Scan for the cell matching the given text and deliver its (x, y) coordinate at center. 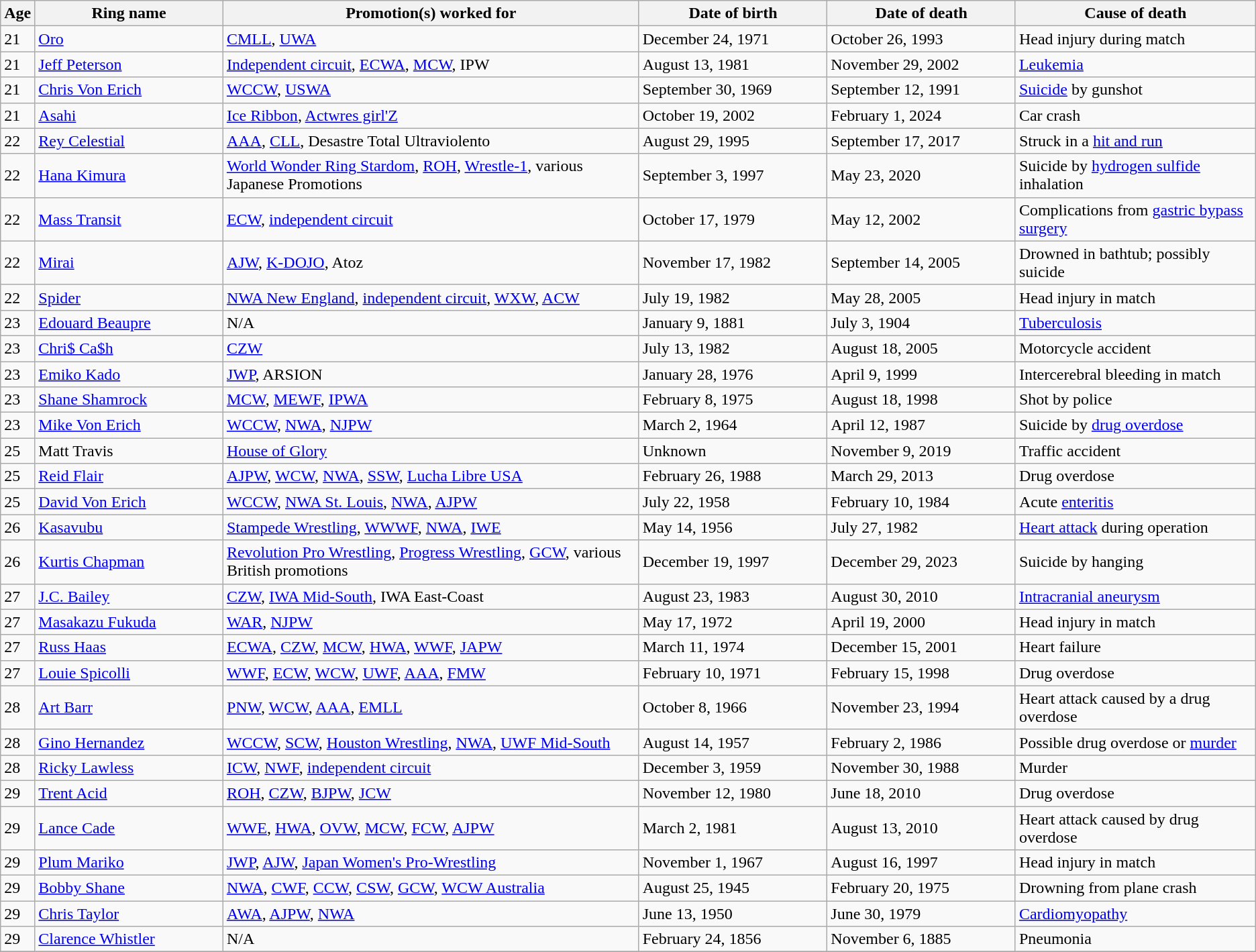
WCCW, SCW, Houston Wrestling, NWA, UWF Mid-South (431, 742)
House of Glory (431, 451)
Rey Celestial (129, 141)
Shane Shamrock (129, 400)
Date of birth (733, 13)
August 18, 1998 (922, 400)
September 30, 1969 (733, 90)
October 17, 1979 (733, 219)
Kasavubu (129, 527)
J.C. Bailey (129, 596)
Trent Acid (129, 793)
Unknown (733, 451)
Chris Von Erich (129, 90)
July 13, 1982 (733, 348)
Heart attack during operation (1135, 527)
November 12, 1980 (733, 793)
August 23, 1983 (733, 596)
ECW, independent circuit (431, 219)
Ice Ribbon, Actwres girl'Z (431, 115)
Bobby Shane (129, 888)
Leukemia (1135, 64)
May 14, 1956 (733, 527)
Traffic accident (1135, 451)
March 2, 1964 (733, 425)
Acute enteritis (1135, 502)
November 23, 1994 (922, 707)
November 17, 1982 (733, 263)
AAA, CLL, Desastre Total Ultraviolento (431, 141)
August 30, 2010 (922, 596)
February 20, 1975 (922, 888)
Hana Kimura (129, 176)
July 27, 1982 (922, 527)
Russ Haas (129, 647)
WAR, NJPW (431, 622)
February 2, 1986 (922, 742)
September 14, 2005 (922, 263)
Art Barr (129, 707)
May 28, 2005 (922, 297)
Chris Taylor (129, 914)
MCW, MEWF, IPWA (431, 400)
May 17, 1972 (733, 622)
JWP, ARSION (431, 374)
AWA, AJPW, NWA (431, 914)
Gino Hernandez (129, 742)
AJW, K-DOJO, Atoz (431, 263)
Cardiomyopathy (1135, 914)
Chri$ Ca$h (129, 348)
Spider (129, 297)
February 15, 1998 (922, 673)
David Von Erich (129, 502)
Promotion(s) worked for (431, 13)
Intercerebral bleeding in match (1135, 374)
October 19, 2002 (733, 115)
JWP, AJW, Japan Women's Pro-Wrestling (431, 863)
May 12, 2002 (922, 219)
WCCW, NWA, NJPW (431, 425)
CZW (431, 348)
November 6, 1885 (922, 939)
WWF, ECW, WCW, UWF, AAA, FMW (431, 673)
Asahi (129, 115)
WCCW, USWA (431, 90)
Reid Flair (129, 476)
CMLL, UWA (431, 39)
February 10, 1971 (733, 673)
Car crash (1135, 115)
Revolution Pro Wrestling, Progress Wrestling, GCW, various British promotions (431, 562)
Pneumonia (1135, 939)
February 8, 1975 (733, 400)
Lance Cade (129, 828)
August 29, 1995 (733, 141)
December 19, 1997 (733, 562)
September 3, 1997 (733, 176)
Mike Von Erich (129, 425)
Drowned in bathtub; possibly suicide (1135, 263)
CZW, IWA Mid-South, IWA East-Coast (431, 596)
NWA New England, independent circuit, WXW, ACW (431, 297)
Motorcycle accident (1135, 348)
June 30, 1979 (922, 914)
ECWA, CZW, MCW, HWA, WWF, JAPW (431, 647)
December 3, 1959 (733, 768)
World Wonder Ring Stardom, ROH, Wrestle-1, various Japanese Promotions (431, 176)
February 26, 1988 (733, 476)
Shot by police (1135, 400)
Suicide by gunshot (1135, 90)
February 1, 2024 (922, 115)
AJPW, WCW, NWA, SSW, Lucha Libre USA (431, 476)
Intracranial aneurysm (1135, 596)
Oro (129, 39)
Clarence Whistler (129, 939)
Suicide by hanging (1135, 562)
November 29, 2002 (922, 64)
March 2, 1981 (733, 828)
Heart attack caused by drug overdose (1135, 828)
Suicide by drug overdose (1135, 425)
Matt Travis (129, 451)
February 10, 1984 (922, 502)
Possible drug overdose or murder (1135, 742)
Kurtis Chapman (129, 562)
January 28, 1976 (733, 374)
August 16, 1997 (922, 863)
Suicide by hydrogen sulfide inhalation (1135, 176)
Stampede Wrestling, WWWF, NWA, IWE (431, 527)
December 15, 2001 (922, 647)
August 25, 1945 (733, 888)
Masakazu Fukuda (129, 622)
July 19, 1982 (733, 297)
February 24, 1856 (733, 939)
September 17, 2017 (922, 141)
NWA, CWF, CCW, CSW, GCW, WCW Australia (431, 888)
August 18, 2005 (922, 348)
October 8, 1966 (733, 707)
Ring name (129, 13)
August 13, 1981 (733, 64)
December 24, 1971 (733, 39)
Heart failure (1135, 647)
June 13, 1950 (733, 914)
April 9, 1999 (922, 374)
August 14, 1957 (733, 742)
Tuberculosis (1135, 323)
Cause of death (1135, 13)
April 12, 1987 (922, 425)
April 19, 2000 (922, 622)
December 29, 2023 (922, 562)
November 9, 2019 (922, 451)
Louie Spicolli (129, 673)
WWE, HWA, OVW, MCW, FCW, AJPW (431, 828)
October 26, 1993 (922, 39)
September 12, 1991 (922, 90)
November 1, 1967 (733, 863)
ICW, NWF, independent circuit (431, 768)
Head injury during match (1135, 39)
November 30, 1988 (922, 768)
Murder (1135, 768)
Drowning from plane crash (1135, 888)
Date of death (922, 13)
ROH, CZW, BJPW, JCW (431, 793)
Emiko Kado (129, 374)
Edouard Beaupre (129, 323)
January 9, 1881 (733, 323)
Mirai (129, 263)
August 13, 2010 (922, 828)
Age (17, 13)
March 11, 1974 (733, 647)
Struck in a hit and run (1135, 141)
June 18, 2010 (922, 793)
March 29, 2013 (922, 476)
July 22, 1958 (733, 502)
WCCW, NWA St. Louis, NWA, AJPW (431, 502)
Ricky Lawless (129, 768)
Heart attack caused by a drug overdose (1135, 707)
Mass Transit (129, 219)
Independent circuit, ECWA, MCW, IPW (431, 64)
Jeff Peterson (129, 64)
July 3, 1904 (922, 323)
Plum Mariko (129, 863)
May 23, 2020 (922, 176)
Complications from gastric bypass surgery (1135, 219)
PNW, WCW, AAA, EMLL (431, 707)
